For the text-containing cell, return its midpoint in (X, Y) coordinate format. 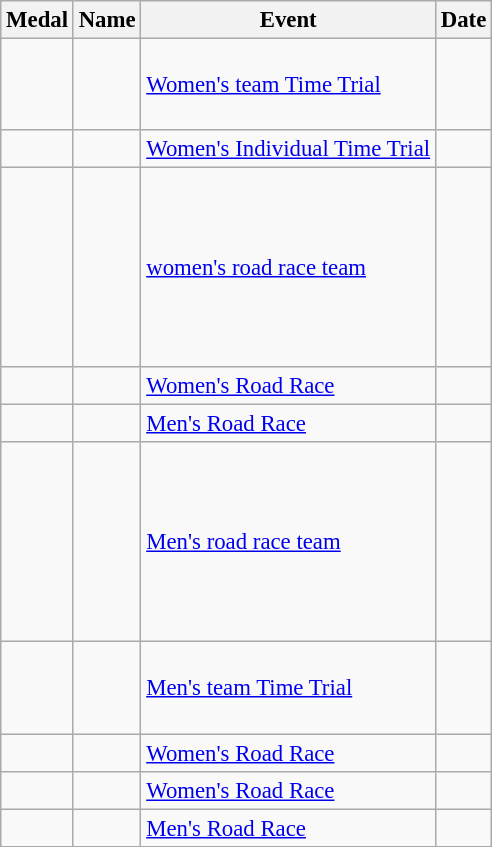
Date (463, 20)
Women's team Time Trial (288, 85)
Men's road race team (288, 542)
Women's Individual Time Trial (288, 149)
Medal (38, 20)
Men's team Time Trial (288, 688)
Event (288, 20)
Name (107, 20)
women's road race team (288, 268)
